Return [X, Y] of the center of cell containing provided text 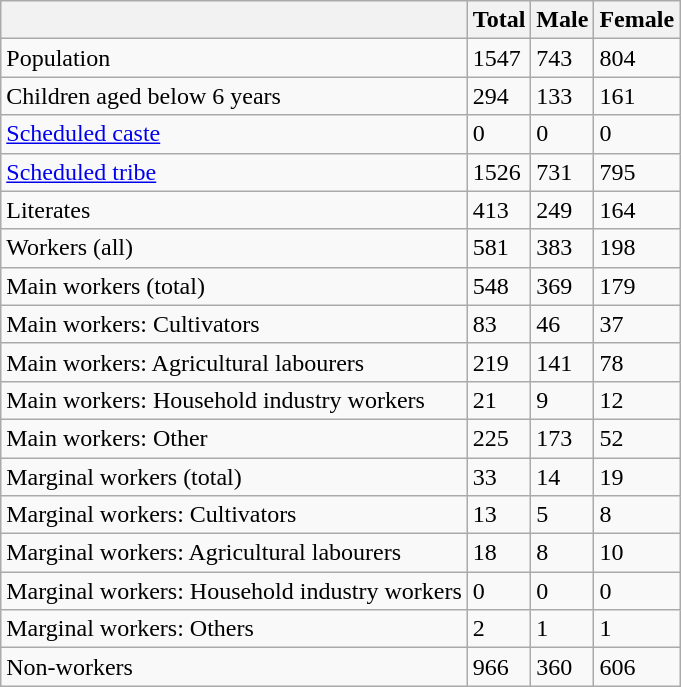
18 [499, 553]
Main workers: Other [234, 438]
1526 [499, 172]
743 [562, 58]
133 [562, 96]
33 [499, 477]
Marginal workers (total) [234, 477]
Main workers: Agricultural labourers [234, 362]
10 [637, 553]
413 [499, 210]
13 [499, 515]
Total [499, 20]
Population [234, 58]
1547 [499, 58]
Main workers (total) [234, 286]
360 [562, 667]
Workers (all) [234, 248]
164 [637, 210]
Marginal workers: Cultivators [234, 515]
19 [637, 477]
14 [562, 477]
Literates [234, 210]
173 [562, 438]
179 [637, 286]
249 [562, 210]
581 [499, 248]
Scheduled caste [234, 134]
225 [499, 438]
294 [499, 96]
369 [562, 286]
Female [637, 20]
198 [637, 248]
78 [637, 362]
37 [637, 324]
83 [499, 324]
52 [637, 438]
Non-workers [234, 667]
548 [499, 286]
21 [499, 400]
Scheduled tribe [234, 172]
12 [637, 400]
795 [637, 172]
9 [562, 400]
Children aged below 6 years [234, 96]
219 [499, 362]
383 [562, 248]
966 [499, 667]
Marginal workers: Agricultural labourers [234, 553]
141 [562, 362]
Main workers: Household industry workers [234, 400]
46 [562, 324]
Male [562, 20]
731 [562, 172]
Marginal workers: Others [234, 629]
606 [637, 667]
Marginal workers: Household industry workers [234, 591]
161 [637, 96]
5 [562, 515]
Main workers: Cultivators [234, 324]
2 [499, 629]
804 [637, 58]
